Return [X, Y] of the center of cell containing provided text 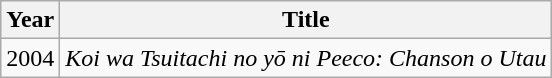
Title [306, 20]
Year [30, 20]
2004 [30, 58]
Koi wa Tsuitachi no yō ni Peeco: Chanson o Utau [306, 58]
